Capture the cell that displays the provided text and extract its (X, Y) central coordinate. 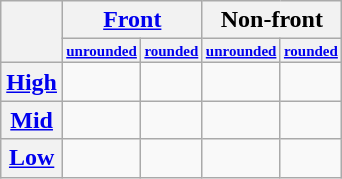
Non-front (272, 20)
Front (133, 20)
Mid (32, 120)
Low (32, 158)
High (32, 82)
